Return [x, y] of the center of cell containing provided text 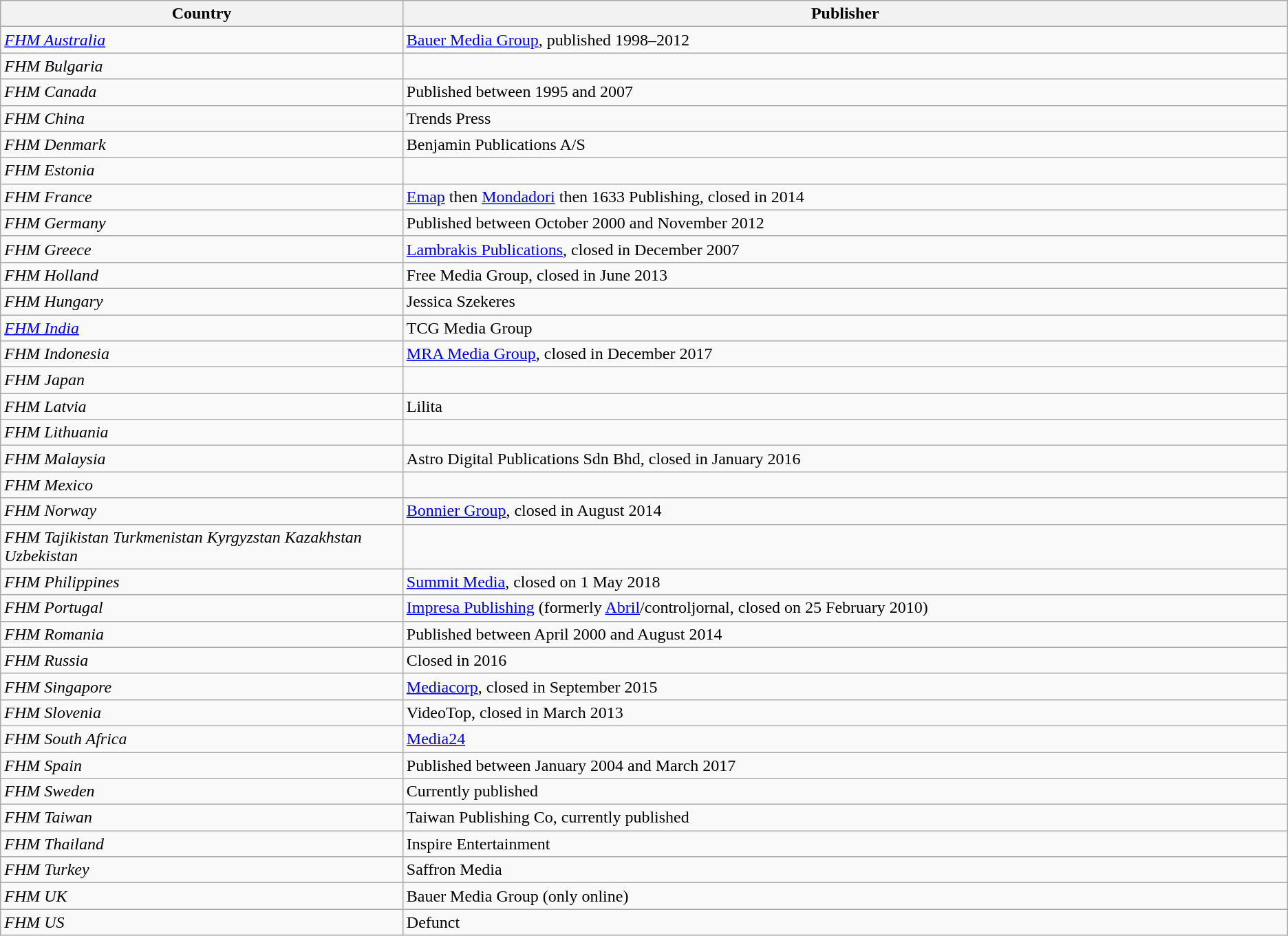
Free Media Group, closed in June 2013 [845, 275]
MRA Media Group, closed in December 2017 [845, 354]
FHM Norway [202, 511]
Media24 [845, 739]
Mediacorp, closed in September 2015 [845, 686]
FHM France [202, 197]
FHM Japan [202, 380]
FHM Germany [202, 223]
Published between April 2000 and August 2014 [845, 634]
FHM Mexico [202, 485]
FHM Canada [202, 92]
VideoTop, closed in March 2013 [845, 712]
FHM Philippines [202, 582]
Taiwan Publishing Co, currently published [845, 818]
Lambrakis Publications, closed in December 2007 [845, 249]
FHM Portugal [202, 608]
Currently published [845, 792]
FHM Lithuania [202, 433]
Bauer Media Group (only online) [845, 896]
FHM Tajikistan Turkmenistan Kyrgyzstan Kazakhstan Uzbekistan [202, 546]
Lilita [845, 406]
FHM Malaysia [202, 459]
FHM Estonia [202, 171]
FHM Greece [202, 249]
Emap then Mondadori then 1633 Publishing, closed in 2014 [845, 197]
Publisher [845, 14]
Published between January 2004 and March 2017 [845, 765]
Saffron Media [845, 870]
Closed in 2016 [845, 660]
FHM Denmark [202, 144]
FHM Thailand [202, 844]
FHM Sweden [202, 792]
FHM Indonesia [202, 354]
Inspire Entertainment [845, 844]
TCG Media Group [845, 328]
FHM India [202, 328]
FHM Romania [202, 634]
FHM Bulgaria [202, 66]
Astro Digital Publications Sdn Bhd, closed in January 2016 [845, 459]
Bauer Media Group, published 1998–2012 [845, 40]
FHM Latvia [202, 406]
Trends Press [845, 118]
FHM Hungary [202, 301]
FHM Spain [202, 765]
FHM Russia [202, 660]
FHM Singapore [202, 686]
FHM China [202, 118]
FHM Slovenia [202, 712]
Benjamin Publications A/S [845, 144]
FHM UK [202, 896]
FHM Holland [202, 275]
FHM US [202, 922]
Summit Media, closed on 1 May 2018 [845, 582]
FHM South Africa [202, 739]
Bonnier Group, closed in August 2014 [845, 511]
Jessica Szekeres [845, 301]
Published between October 2000 and November 2012 [845, 223]
Defunct [845, 922]
Impresa Publishing (formerly Abril/controljornal, closed on 25 February 2010) [845, 608]
FHM Australia [202, 40]
FHM Turkey [202, 870]
Published between 1995 and 2007 [845, 92]
Country [202, 14]
FHM Taiwan [202, 818]
